Identify which cell holds the provided text, then report its (X, Y) central coordinate. 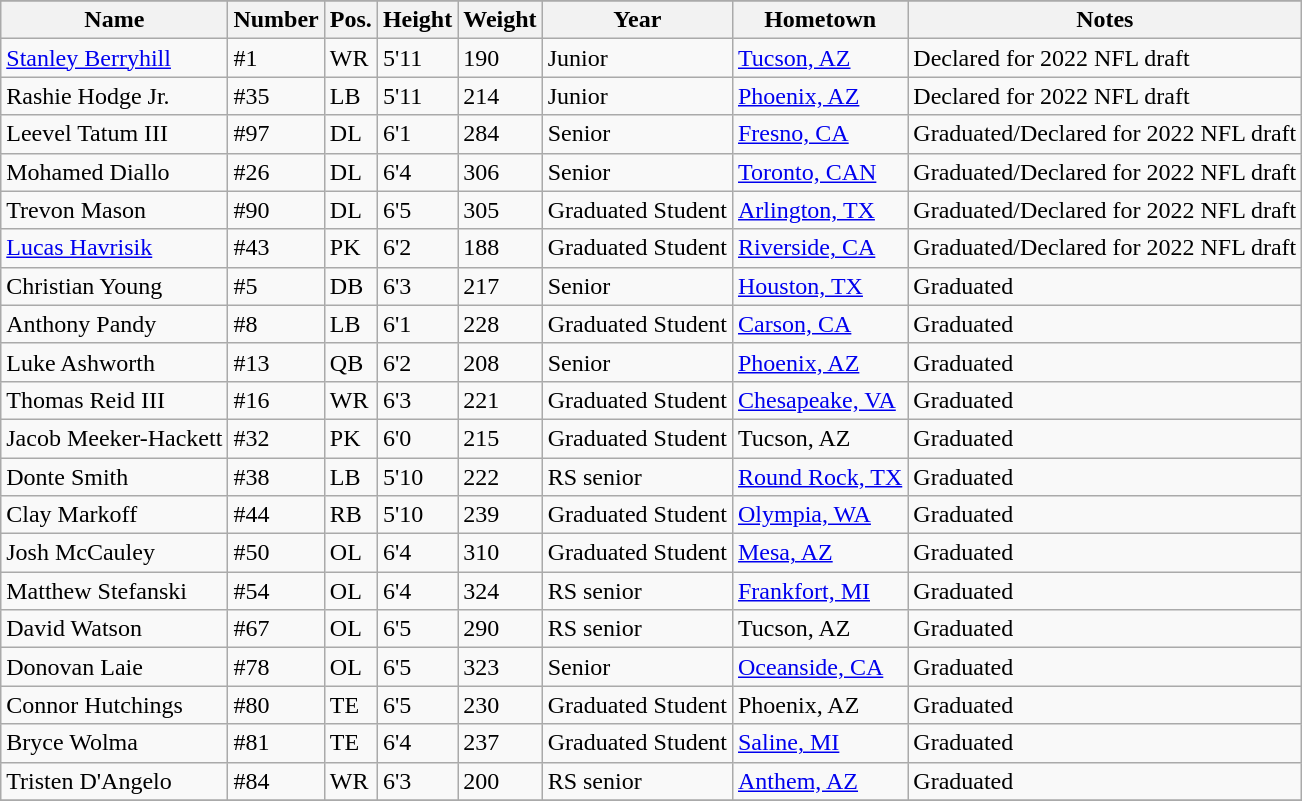
200 (500, 781)
Carson, CA (820, 324)
Tristen D'Angelo (114, 781)
306 (500, 172)
239 (500, 515)
#5 (276, 286)
208 (500, 362)
Bryce Wolma (114, 743)
Toronto, CAN (820, 172)
Notes (1105, 20)
#50 (276, 553)
Jacob Meeker-Hackett (114, 438)
Donte Smith (114, 477)
Christian Young (114, 286)
217 (500, 286)
Round Rock, TX (820, 477)
#1 (276, 58)
Name (114, 20)
Weight (500, 20)
221 (500, 400)
Arlington, TX (820, 210)
Mesa, AZ (820, 553)
#8 (276, 324)
#54 (276, 591)
Chesapeake, VA (820, 400)
Olympia, WA (820, 515)
Lucas Havrisik (114, 248)
#84 (276, 781)
237 (500, 743)
305 (500, 210)
Frankfort, MI (820, 591)
190 (500, 58)
David Watson (114, 629)
RB (350, 515)
DB (350, 286)
QB (350, 362)
Oceanside, CA (820, 667)
Anthem, AZ (820, 781)
#78 (276, 667)
#32 (276, 438)
222 (500, 477)
Pos. (350, 20)
215 (500, 438)
Mohamed Diallo (114, 172)
Houston, TX (820, 286)
Height (417, 20)
324 (500, 591)
Saline, MI (820, 743)
Clay Markoff (114, 515)
#26 (276, 172)
Number (276, 20)
#97 (276, 134)
Connor Hutchings (114, 705)
Thomas Reid III (114, 400)
#16 (276, 400)
Trevon Mason (114, 210)
#81 (276, 743)
#35 (276, 96)
323 (500, 667)
Fresno, CA (820, 134)
Anthony Pandy (114, 324)
#38 (276, 477)
Luke Ashworth (114, 362)
188 (500, 248)
#80 (276, 705)
Hometown (820, 20)
#90 (276, 210)
228 (500, 324)
Matthew Stefanski (114, 591)
#13 (276, 362)
214 (500, 96)
230 (500, 705)
310 (500, 553)
290 (500, 629)
Leevel Tatum III (114, 134)
#43 (276, 248)
Riverside, CA (820, 248)
#67 (276, 629)
Donovan Laie (114, 667)
Rashie Hodge Jr. (114, 96)
#44 (276, 515)
6'0 (417, 438)
284 (500, 134)
Josh McCauley (114, 553)
Year (637, 20)
Stanley Berryhill (114, 58)
